Capture the cell that displays the provided text and extract its (x, y) central coordinate. 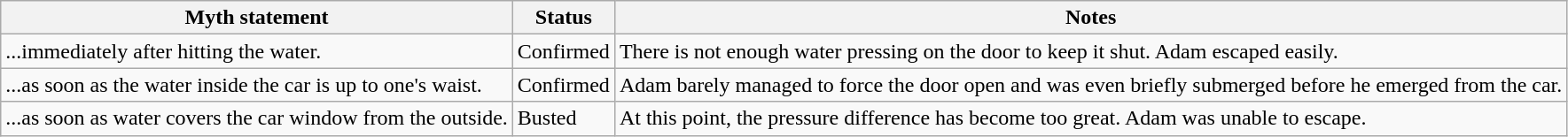
There is not enough water pressing on the door to keep it shut. Adam escaped easily. (1090, 51)
Notes (1090, 18)
...immediately after hitting the water. (257, 51)
Myth statement (257, 18)
Busted (564, 118)
...as soon as water covers the car window from the outside. (257, 118)
...as soon as the water inside the car is up to one's waist. (257, 85)
Status (564, 18)
At this point, the pressure difference has become too great. Adam was unable to escape. (1090, 118)
Adam barely managed to force the door open and was even briefly submerged before he emerged from the car. (1090, 85)
